Locate the cell with the specified text and output its [X, Y] center coordinate. 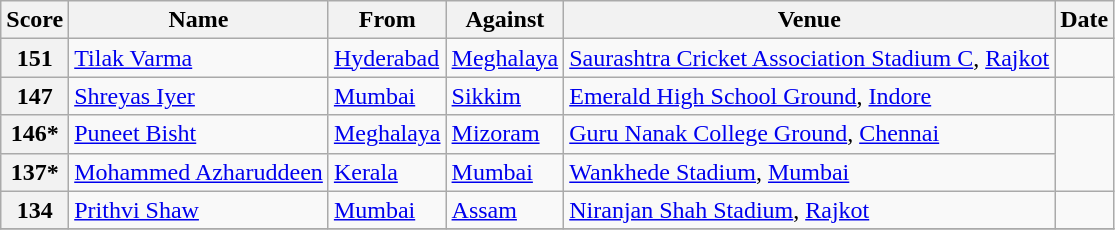
146* [35, 134]
From [387, 20]
Sikkim [505, 96]
Saurashtra Cricket Association Stadium C, Rajkot [810, 58]
Niranjan Shah Stadium, Rajkot [810, 210]
Assam [505, 210]
Emerald High School Ground, Indore [810, 96]
Hyderabad [387, 58]
Puneet Bisht [199, 134]
Guru Nanak College Ground, Chennai [810, 134]
Kerala [387, 172]
Score [35, 20]
Mohammed Azharuddeen [199, 172]
134 [35, 210]
Prithvi Shaw [199, 210]
Date [1084, 20]
Against [505, 20]
Mizoram [505, 134]
137* [35, 172]
147 [35, 96]
Venue [810, 20]
Tilak Varma [199, 58]
151 [35, 58]
Wankhede Stadium, Mumbai [810, 172]
Shreyas Iyer [199, 96]
Name [199, 20]
